For the text-containing cell, return its midpoint in (x, y) coordinate format. 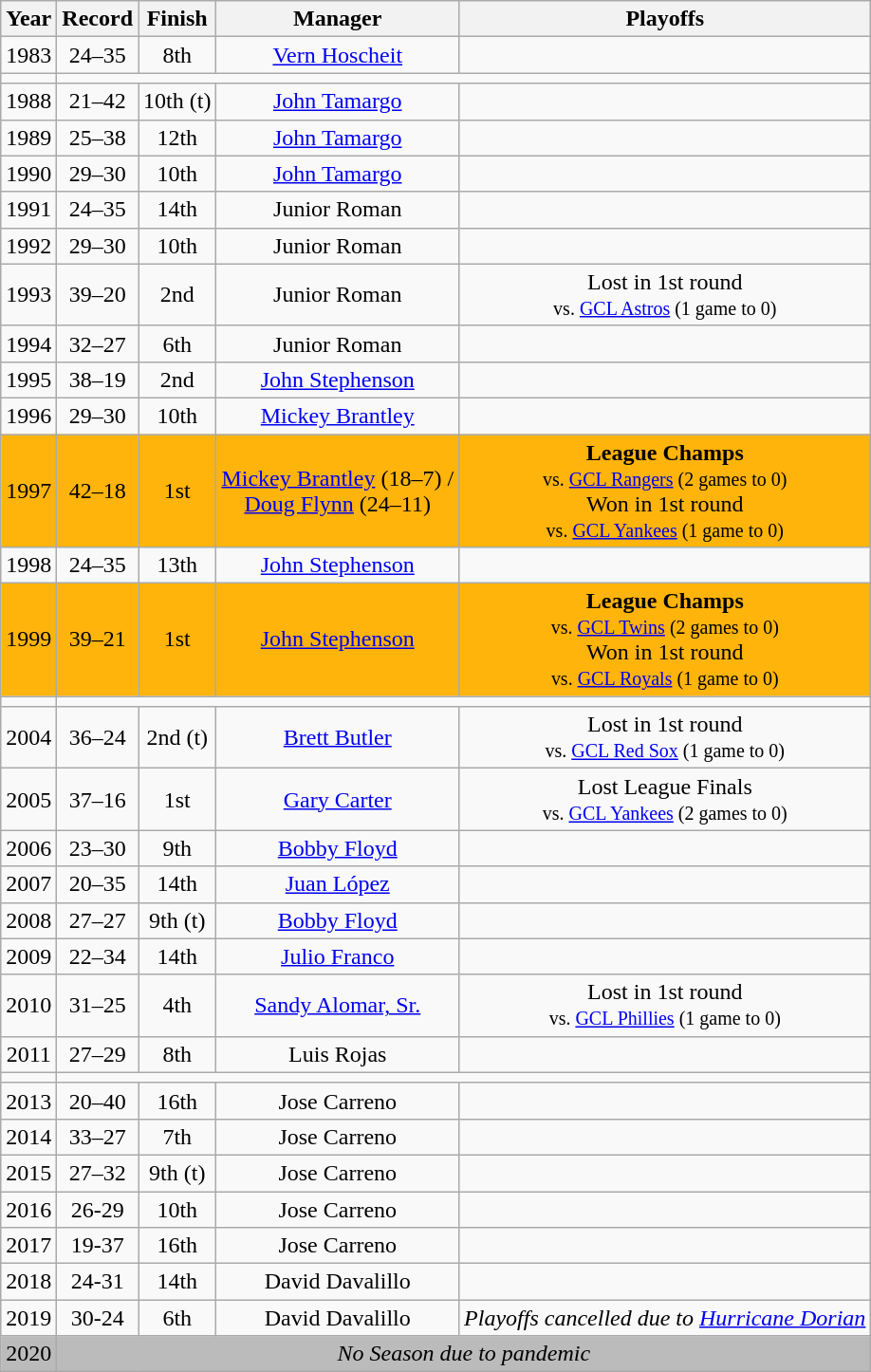
2020 (28, 1354)
22–34 (98, 956)
32–27 (98, 343)
2017 (28, 1246)
Playoffs (665, 19)
1983 (28, 55)
Gary Carter (338, 799)
Lost in 1st roundvs. GCL Red Sox (1 game to 0) (665, 738)
26-29 (98, 1210)
27–27 (98, 920)
39–20 (98, 294)
Mickey Brantley (18–7) / Doug Flynn (24–11) (338, 491)
12th (177, 138)
2015 (28, 1173)
Brett Butler (338, 738)
Sandy Alomar, Sr. (338, 1006)
30-24 (98, 1318)
League Champsvs. GCL Rangers (2 games to 0)Won in 1st roundvs. GCL Yankees (1 game to 0) (665, 491)
2010 (28, 1006)
2019 (28, 1318)
Lost in 1st roundvs. GCL Astros (1 game to 0) (665, 294)
23–30 (98, 848)
1989 (28, 138)
Lost in 1st roundvs. GCL Phillies (1 game to 0) (665, 1006)
2018 (28, 1282)
19-37 (98, 1246)
1999 (28, 640)
39–21 (98, 640)
2013 (28, 1101)
7th (177, 1137)
21–42 (98, 102)
27–32 (98, 1173)
Lost League Finalsvs. GCL Yankees (2 games to 0) (665, 799)
1990 (28, 174)
2016 (28, 1210)
1988 (28, 102)
4th (177, 1006)
27–29 (98, 1054)
31–25 (98, 1006)
1994 (28, 343)
1995 (28, 380)
1998 (28, 565)
2014 (28, 1137)
9th (177, 848)
2011 (28, 1054)
2008 (28, 920)
Playoffs cancelled due to Hurricane Dorian (665, 1318)
38–19 (98, 380)
10th (t) (177, 102)
1996 (28, 416)
20–35 (98, 884)
2009 (28, 956)
2006 (28, 848)
42–18 (98, 491)
Record (98, 19)
Vern Hoscheit (338, 55)
Year (28, 19)
25–38 (98, 138)
League Champsvs. GCL Twins (2 games to 0)Won in 1st roundvs. GCL Royals (1 game to 0) (665, 640)
No Season due to pandemic (464, 1354)
1991 (28, 210)
1997 (28, 491)
Juan López (338, 884)
2nd (t) (177, 738)
2005 (28, 799)
36–24 (98, 738)
Manager (338, 19)
Mickey Brantley (338, 416)
Finish (177, 19)
24-31 (98, 1282)
2004 (28, 738)
20–40 (98, 1101)
Luis Rojas (338, 1054)
1992 (28, 246)
Julio Franco (338, 956)
1993 (28, 294)
37–16 (98, 799)
13th (177, 565)
2007 (28, 884)
33–27 (98, 1137)
